Return the [X, Y] coordinate for the center point of the cell that contains the specified text.  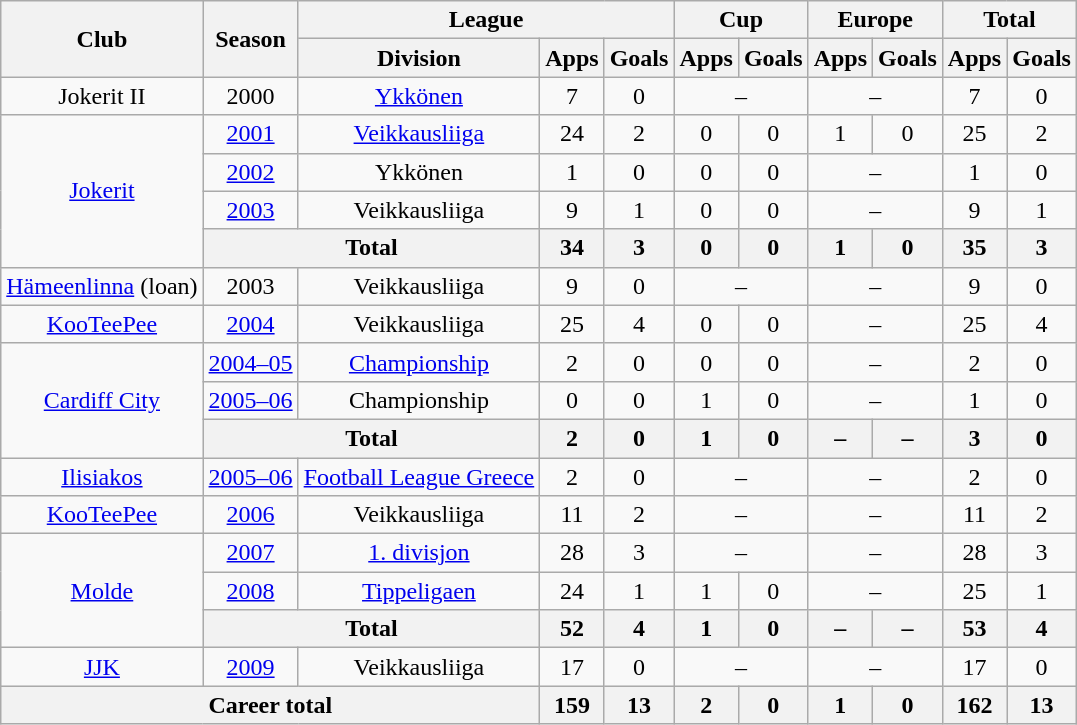
2004 [250, 324]
35 [974, 248]
2004–05 [250, 362]
52 [572, 629]
Cup [741, 20]
2002 [250, 172]
Career total [270, 705]
34 [572, 248]
162 [974, 705]
Ilisiakos [102, 477]
53 [974, 629]
159 [572, 705]
2001 [250, 134]
2000 [250, 96]
Club [102, 39]
2006 [250, 515]
Season [250, 39]
JJK [102, 667]
Jokerit [102, 191]
Cardiff City [102, 400]
1. divisjon [419, 553]
Hämeenlinna (loan) [102, 286]
Tippeligaen [419, 591]
Molde [102, 591]
League [486, 20]
Football League Greece [419, 477]
2007 [250, 553]
Europe [875, 20]
2008 [250, 591]
Division [419, 58]
2009 [250, 667]
Jokerit II [102, 96]
